Capture the cell that displays the provided text and extract its (X, Y) central coordinate. 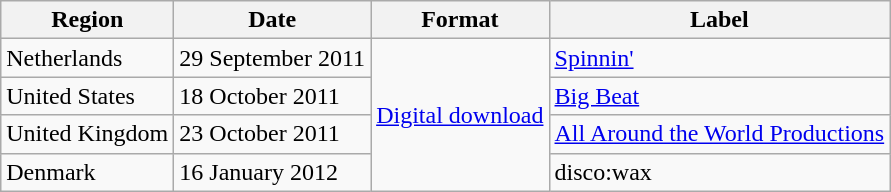
Label (720, 20)
Date (272, 20)
29 September 2011 (272, 58)
Region (88, 20)
disco:wax (720, 172)
United States (88, 96)
Netherlands (88, 58)
Denmark (88, 172)
18 October 2011 (272, 96)
Format (460, 20)
All Around the World Productions (720, 134)
23 October 2011 (272, 134)
Big Beat (720, 96)
United Kingdom (88, 134)
16 January 2012 (272, 172)
Digital download (460, 115)
Spinnin' (720, 58)
